Provide the [X, Y] coordinate of the cell's center where the given text is located.  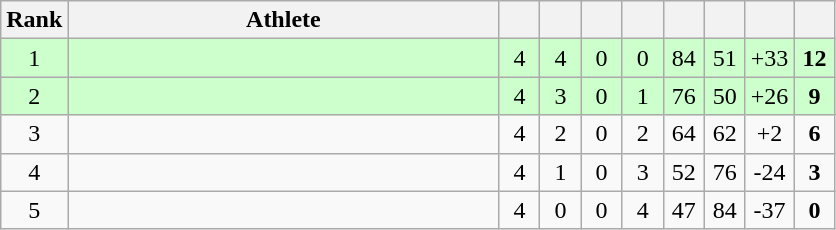
+33 [770, 58]
47 [684, 210]
52 [684, 172]
62 [724, 134]
64 [684, 134]
-37 [770, 210]
5 [34, 210]
50 [724, 96]
+26 [770, 96]
Athlete [284, 20]
6 [814, 134]
Rank [34, 20]
51 [724, 58]
-24 [770, 172]
+2 [770, 134]
9 [814, 96]
12 [814, 58]
